Locate the cell with the specified text and output its (X, Y) center coordinate. 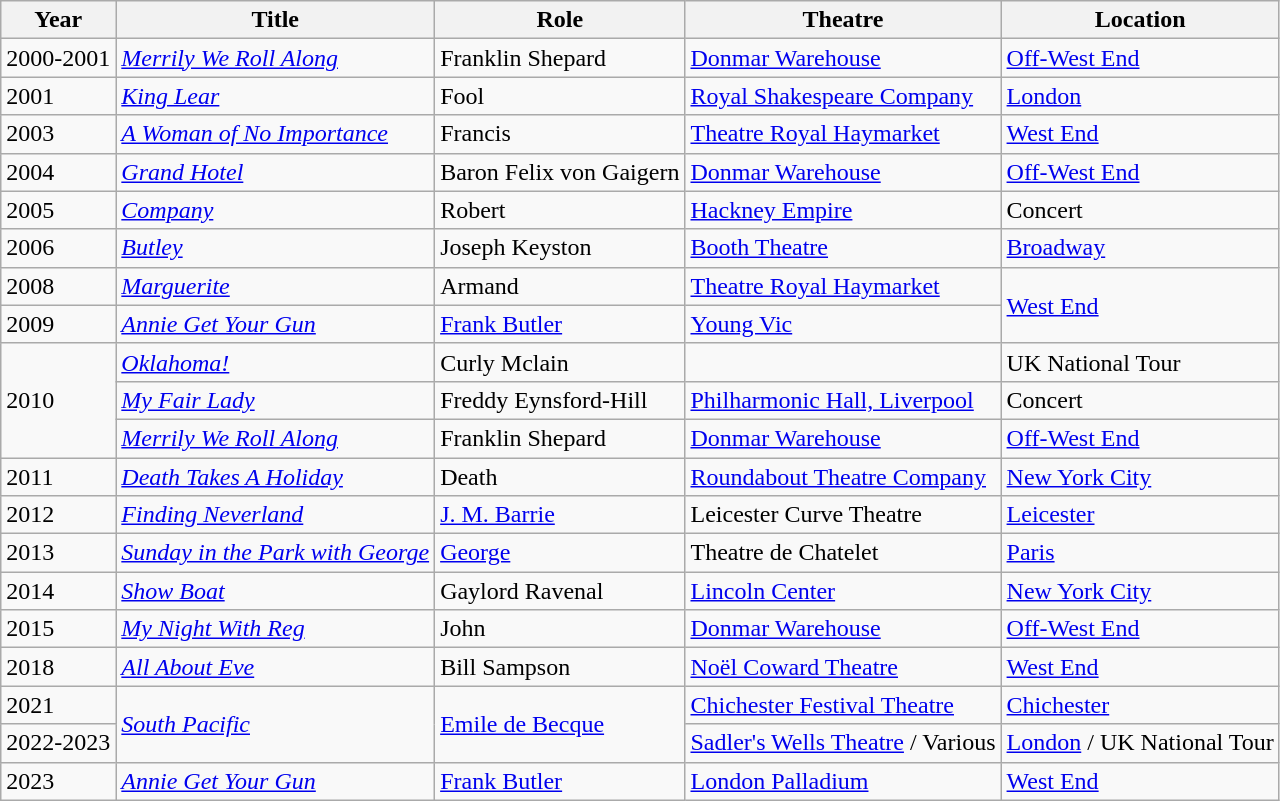
Sunday in the Park with George (276, 553)
Title (276, 20)
Company (276, 210)
Leicester Curve Theatre (843, 515)
Noël Coward Theatre (843, 667)
Philharmonic Hall, Liverpool (843, 400)
Fool (560, 96)
London Palladium (843, 781)
UK National Tour (1140, 362)
My Night With Reg (276, 629)
2004 (58, 172)
London (1140, 96)
Freddy Eynsford-Hill (560, 400)
Death Takes A Holiday (276, 477)
Roundabout Theatre Company (843, 477)
2012 (58, 515)
Chichester (1140, 705)
2018 (58, 667)
Role (560, 20)
Bill Sampson (560, 667)
2001 (58, 96)
2008 (58, 286)
2023 (58, 781)
Show Boat (276, 591)
Butley (276, 248)
Theatre de Chatelet (843, 553)
Grand Hotel (276, 172)
Francis (560, 134)
Baron Felix von Gaigern (560, 172)
2010 (58, 400)
Finding Neverland (276, 515)
A Woman of No Importance (276, 134)
Marguerite (276, 286)
Death (560, 477)
Booth Theatre (843, 248)
2011 (58, 477)
2006 (58, 248)
My Fair Lady (276, 400)
Broadway (1140, 248)
2021 (58, 705)
2015 (58, 629)
Leicester (1140, 515)
Armand (560, 286)
King Lear (276, 96)
Curly Mclain (560, 362)
Oklahoma! (276, 362)
South Pacific (276, 724)
Paris (1140, 553)
2003 (58, 134)
2014 (58, 591)
Year (58, 20)
2022-2023 (58, 743)
2013 (58, 553)
2005 (58, 210)
2000-2001 (58, 58)
Location (1140, 20)
London / UK National Tour (1140, 743)
Young Vic (843, 324)
Joseph Keyston (560, 248)
All About Eve (276, 667)
Gaylord Ravenal (560, 591)
2009 (58, 324)
Chichester Festival Theatre (843, 705)
George (560, 553)
Sadler's Wells Theatre / Various (843, 743)
Robert (560, 210)
Theatre (843, 20)
Lincoln Center (843, 591)
Royal Shakespeare Company (843, 96)
Hackney Empire (843, 210)
Emile de Becque (560, 724)
John (560, 629)
J. M. Barrie (560, 515)
